From the cell containing the given text, extract its center point as [x, y] coordinate. 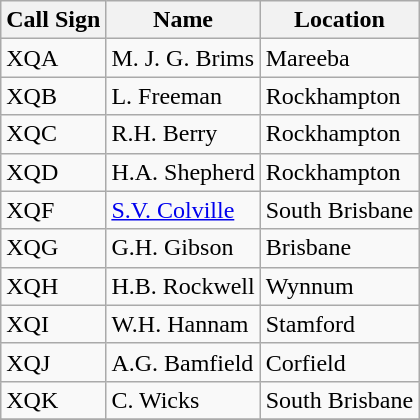
H.B. Rockwell [183, 286]
W.H. Hannam [183, 324]
Mareeba [339, 58]
XQH [54, 286]
G.H. Gibson [183, 248]
R.H. Berry [183, 134]
XQI [54, 324]
XQA [54, 58]
XQF [54, 210]
XQC [54, 134]
L. Freeman [183, 96]
Call Sign [54, 20]
A.G. Bamfield [183, 362]
M. J. G. Brims [183, 58]
H.A. Shepherd [183, 172]
XQK [54, 400]
XQJ [54, 362]
Name [183, 20]
Stamford [339, 324]
XQB [54, 96]
Location [339, 20]
XQD [54, 172]
S.V. Colville [183, 210]
XQG [54, 248]
C. Wicks [183, 400]
Corfield [339, 362]
Brisbane [339, 248]
Wynnum [339, 286]
